Pinpoint the cell where the given text exists, returning its [x, y] midpoint coordinate. 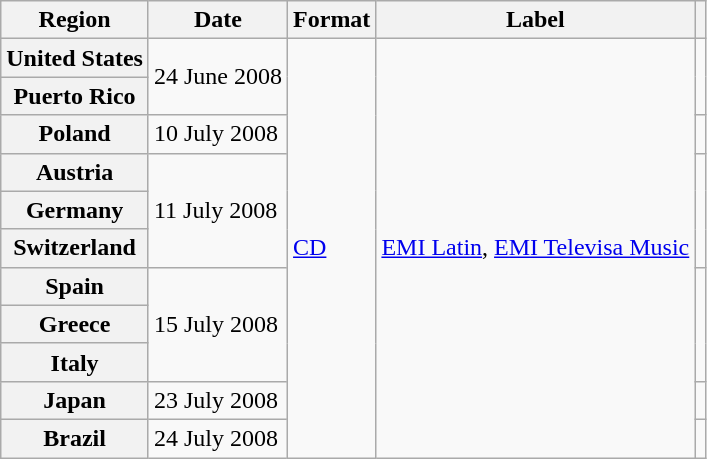
Japan [75, 400]
24 July 2008 [218, 438]
Date [218, 20]
Puerto Rico [75, 96]
Switzerland [75, 248]
24 June 2008 [218, 77]
10 July 2008 [218, 134]
Germany [75, 210]
Italy [75, 362]
23 July 2008 [218, 400]
CD [332, 248]
11 July 2008 [218, 210]
Label [536, 20]
Poland [75, 134]
Brazil [75, 438]
Region [75, 20]
United States [75, 58]
Spain [75, 286]
Format [332, 20]
Greece [75, 324]
EMI Latin, EMI Televisa Music [536, 248]
15 July 2008 [218, 324]
Austria [75, 172]
